From the cell containing the given text, extract its center point as [X, Y] coordinate. 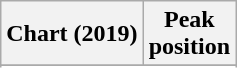
Chart (2019) [72, 34]
Peakposition [189, 34]
